Extract the (X, Y) coordinate from the center of the cell holding the provided text.  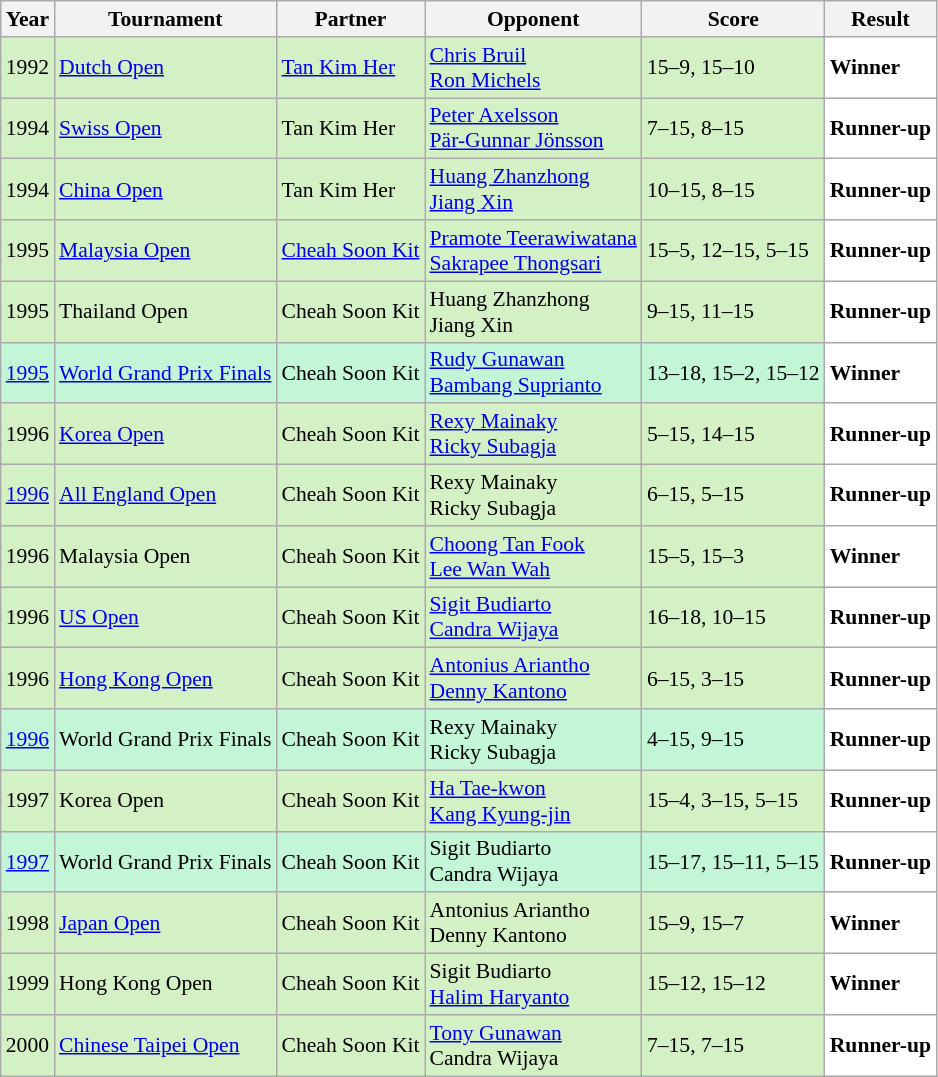
Thailand Open (165, 312)
2000 (28, 1046)
15–5, 12–15, 5–15 (734, 250)
Peter Axelsson Pär-Gunnar Jönsson (534, 128)
Tournament (165, 19)
US Open (165, 618)
15–4, 3–15, 5–15 (734, 800)
Score (734, 19)
Ha Tae-kwon Kang Kyung-jin (534, 800)
Rudy Gunawan Bambang Suprianto (534, 372)
16–18, 10–15 (734, 618)
1998 (28, 924)
6–15, 3–15 (734, 678)
Year (28, 19)
Tony Gunawan Candra Wijaya (534, 1046)
15–9, 15–7 (734, 924)
15–17, 15–11, 5–15 (734, 862)
1992 (28, 68)
China Open (165, 190)
Chinese Taipei Open (165, 1046)
5–15, 14–15 (734, 434)
Opponent (534, 19)
6–15, 5–15 (734, 496)
Dutch Open (165, 68)
9–15, 11–15 (734, 312)
10–15, 8–15 (734, 190)
Chris Bruil Ron Michels (534, 68)
13–18, 15–2, 15–12 (734, 372)
Pramote Teerawiwatana Sakrapee Thongsari (534, 250)
4–15, 9–15 (734, 740)
Swiss Open (165, 128)
All England Open (165, 496)
Japan Open (165, 924)
15–5, 15–3 (734, 556)
7–15, 8–15 (734, 128)
Choong Tan Fook Lee Wan Wah (534, 556)
Sigit Budiarto Halim Haryanto (534, 984)
1999 (28, 984)
Result (880, 19)
15–12, 15–12 (734, 984)
Partner (350, 19)
15–9, 15–10 (734, 68)
7–15, 7–15 (734, 1046)
